Return the (x, y) coordinate for the center point of the cell that contains the specified text.  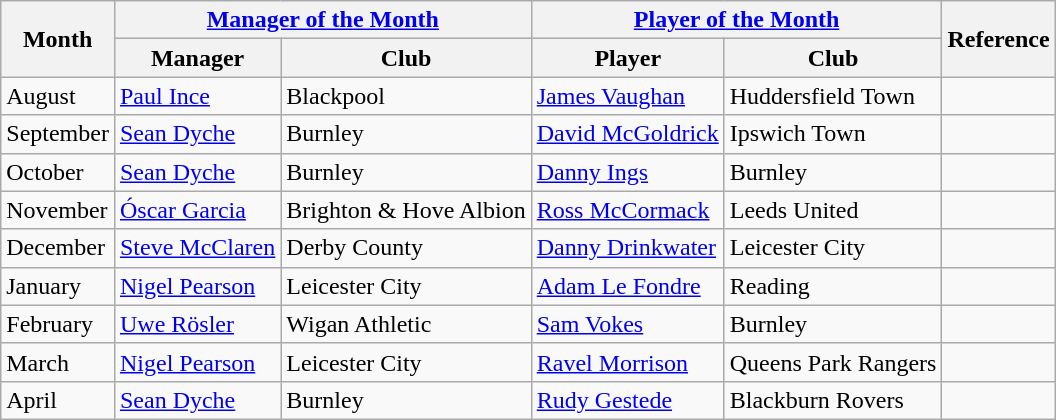
November (58, 210)
Danny Ings (628, 172)
September (58, 134)
March (58, 362)
Sam Vokes (628, 324)
Derby County (406, 248)
Queens Park Rangers (833, 362)
Manager of the Month (322, 20)
Reference (998, 39)
Ravel Morrison (628, 362)
Steve McClaren (197, 248)
Blackburn Rovers (833, 400)
Player (628, 58)
Óscar Garcia (197, 210)
David McGoldrick (628, 134)
James Vaughan (628, 96)
Huddersfield Town (833, 96)
Leeds United (833, 210)
Month (58, 39)
Manager (197, 58)
January (58, 286)
Wigan Athletic (406, 324)
Adam Le Fondre (628, 286)
December (58, 248)
Ross McCormack (628, 210)
Uwe Rösler (197, 324)
Danny Drinkwater (628, 248)
Blackpool (406, 96)
Rudy Gestede (628, 400)
Paul Ince (197, 96)
February (58, 324)
August (58, 96)
Brighton & Hove Albion (406, 210)
April (58, 400)
Reading (833, 286)
Ipswich Town (833, 134)
October (58, 172)
Player of the Month (736, 20)
